Locate the cell with the specified text and output its (x, y) center coordinate. 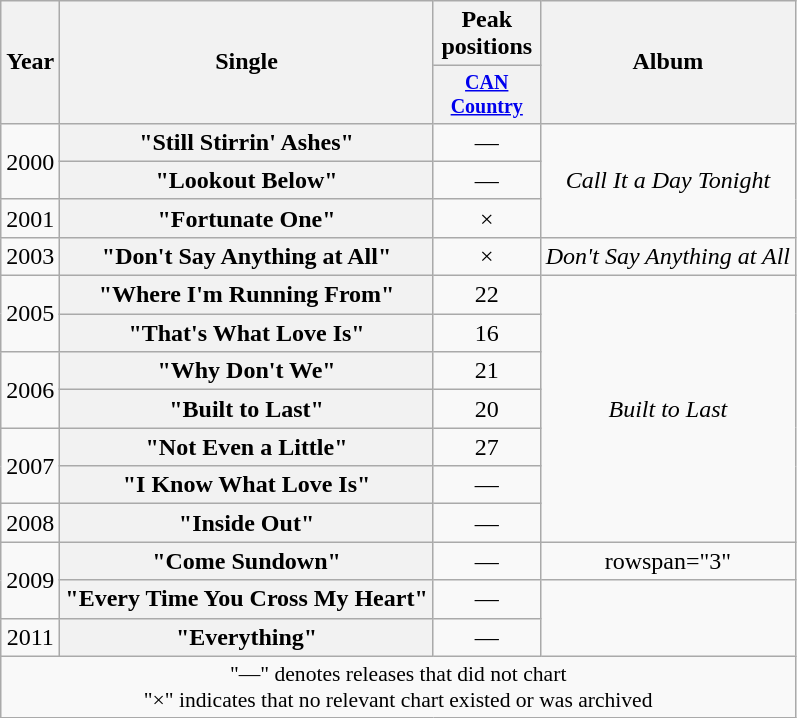
"That's What Love Is" (246, 333)
2007 (30, 466)
rowspan="3" (668, 561)
"Still Stirrin' Ashes" (246, 142)
20 (486, 409)
"Where I'm Running From" (246, 295)
2005 (30, 314)
"Don't Say Anything at All" (246, 256)
16 (486, 333)
Peak positions (486, 34)
"Fortunate One" (246, 218)
21 (486, 371)
"Come Sundown" (246, 561)
Call It a Day Tonight (668, 180)
"Built to Last" (246, 409)
"Not Even a Little" (246, 447)
2008 (30, 523)
2000 (30, 161)
CAN Country (486, 94)
22 (486, 295)
2006 (30, 390)
"—" denotes releases that did not chart"×" indicates that no relevant chart existed or was archived (398, 686)
Don't Say Anything at All (668, 256)
2001 (30, 218)
Year (30, 62)
"Lookout Below" (246, 180)
"Everything" (246, 637)
2003 (30, 256)
"Why Don't We" (246, 371)
Album (668, 62)
"Every Time You Cross My Heart" (246, 599)
"Inside Out" (246, 523)
"I Know What Love Is" (246, 485)
27 (486, 447)
Built to Last (668, 409)
2009 (30, 580)
2011 (30, 637)
Single (246, 62)
